Return (x, y) of the center of cell containing provided text 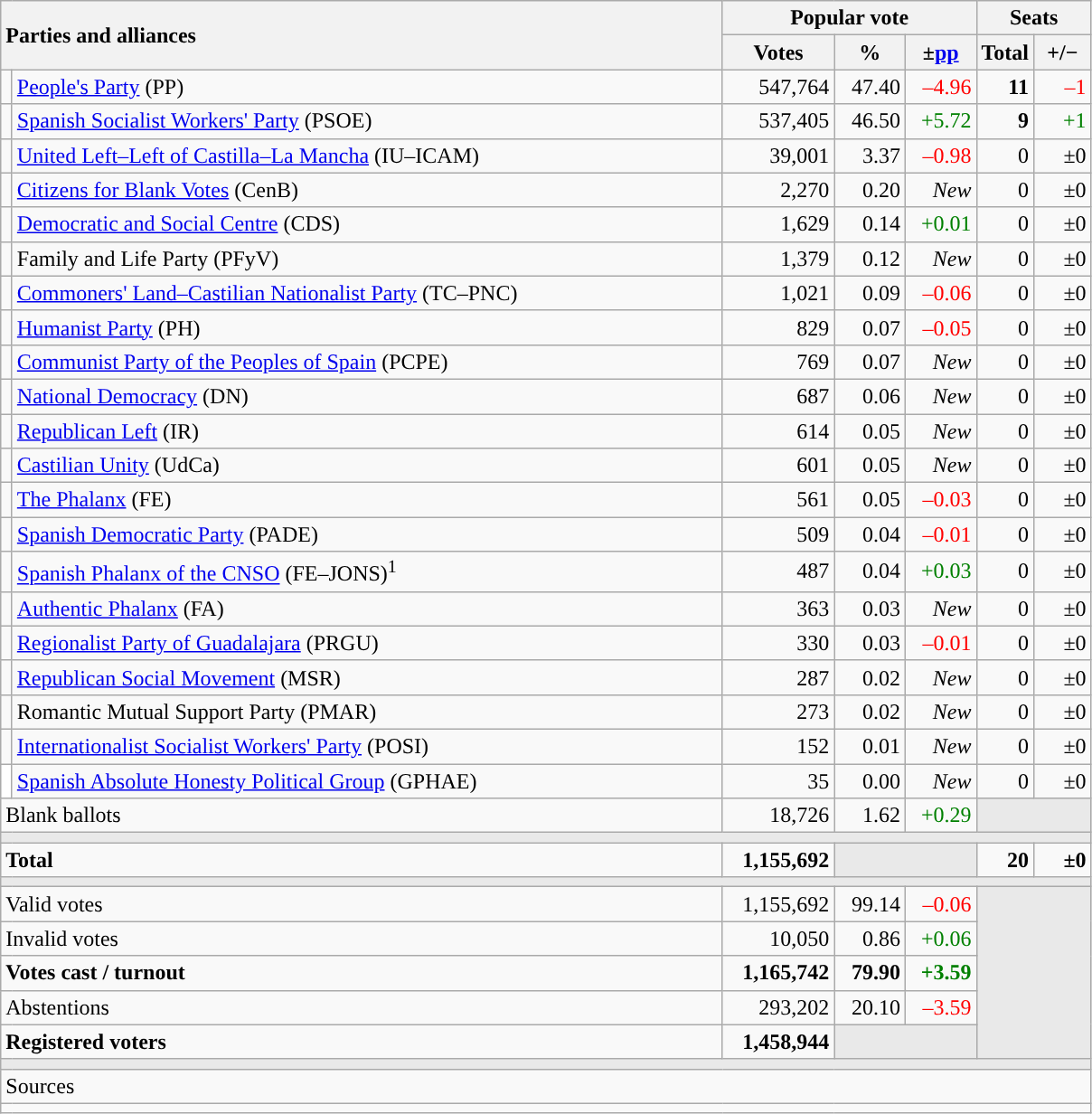
Valid votes (362, 904)
The Phalanx (FE) (367, 500)
People's Party (PP) (367, 87)
35 (778, 781)
0.01 (870, 747)
Spanish Phalanx of the CNSO (FE–JONS)1 (367, 571)
0.86 (870, 939)
487 (778, 571)
47.40 (870, 87)
–0.05 (940, 327)
Abstentions (362, 1007)
614 (778, 431)
1,458,944 (778, 1042)
–0.03 (940, 500)
Spanish Democratic Party (PADE) (367, 534)
11 (1005, 87)
330 (778, 643)
Republican Social Movement (MSR) (367, 677)
+0.06 (940, 939)
601 (778, 466)
1,629 (778, 224)
Regionalist Party of Guadalajara (PRGU) (367, 643)
561 (778, 500)
509 (778, 534)
Democratic and Social Centre (CDS) (367, 224)
United Left–Left of Castilla–La Mancha (IU–ICAM) (367, 156)
39,001 (778, 156)
Seats (1034, 18)
Republican Left (IR) (367, 431)
363 (778, 609)
Romantic Mutual Support Party (PMAR) (367, 712)
2,270 (778, 190)
Family and Life Party (PFyV) (367, 259)
10,050 (778, 939)
829 (778, 327)
547,764 (778, 87)
1.62 (870, 816)
–4.96 (940, 87)
0.14 (870, 224)
293,202 (778, 1007)
Spanish Socialist Workers' Party (PSOE) (367, 121)
% (870, 52)
–0.98 (940, 156)
Castilian Unity (UdCa) (367, 466)
287 (778, 677)
Votes cast / turnout (362, 973)
+3.59 (940, 973)
1,379 (778, 259)
Internationalist Socialist Workers' Party (POSI) (367, 747)
20 (1005, 860)
+0.29 (940, 816)
Registered voters (362, 1042)
152 (778, 747)
Popular vote (850, 18)
+5.72 (940, 121)
±pp (940, 52)
273 (778, 712)
Votes (778, 52)
9 (1005, 121)
1,165,742 (778, 973)
Parties and alliances (362, 35)
1,021 (778, 293)
–1 (1063, 87)
+/− (1063, 52)
+0.01 (940, 224)
Sources (546, 1086)
0.09 (870, 293)
687 (778, 396)
+1 (1063, 121)
Invalid votes (362, 939)
0.12 (870, 259)
Citizens for Blank Votes (CenB) (367, 190)
769 (778, 362)
0.00 (870, 781)
0.20 (870, 190)
Humanist Party (PH) (367, 327)
Spanish Absolute Honesty Political Group (GPHAE) (367, 781)
Blank ballots (362, 816)
+0.03 (940, 571)
79.90 (870, 973)
99.14 (870, 904)
Communist Party of the Peoples of Spain (PCPE) (367, 362)
18,726 (778, 816)
20.10 (870, 1007)
Commoners' Land–Castilian Nationalist Party (TC–PNC) (367, 293)
3.37 (870, 156)
Authentic Phalanx (FA) (367, 609)
National Democracy (DN) (367, 396)
537,405 (778, 121)
–3.59 (940, 1007)
46.50 (870, 121)
0.06 (870, 396)
